Provide the (x, y) coordinate of the cell's center where the given text is located.  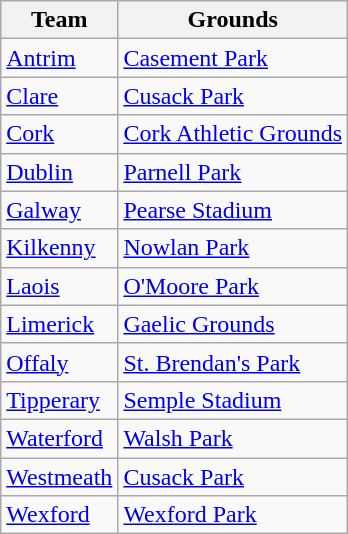
Dublin (60, 172)
Parnell Park (233, 172)
Clare (60, 96)
Wexford (60, 515)
St. Brendan's Park (233, 362)
Pearse Stadium (233, 210)
Nowlan Park (233, 248)
Grounds (233, 20)
Tipperary (60, 400)
Antrim (60, 58)
O'Moore Park (233, 286)
Offaly (60, 362)
Wexford Park (233, 515)
Gaelic Grounds (233, 324)
Galway (60, 210)
Westmeath (60, 477)
Waterford (60, 438)
Semple Stadium (233, 400)
Cork (60, 134)
Laois (60, 286)
Team (60, 20)
Casement Park (233, 58)
Cork Athletic Grounds (233, 134)
Limerick (60, 324)
Kilkenny (60, 248)
Walsh Park (233, 438)
